Output the (x, y) coordinate of the center of the cell containing the given text.  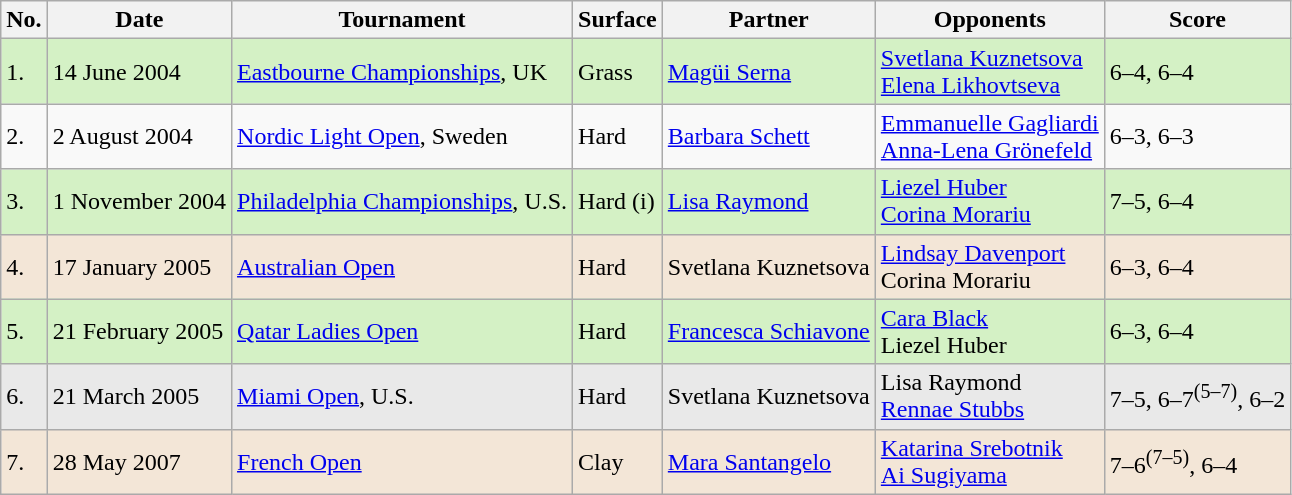
Liezel Huber Corina Morariu (990, 202)
5. (24, 332)
6–3, 6–3 (1197, 136)
Miami Open, U.S. (402, 396)
7–5, 6–7(5–7), 6–2 (1197, 396)
2 August 2004 (139, 136)
Eastbourne Championships, UK (402, 72)
Hard (i) (618, 202)
4. (24, 266)
Qatar Ladies Open (402, 332)
No. (24, 20)
Katarina Srebotnik Ai Sugiyama (990, 462)
Date (139, 20)
17 January 2005 (139, 266)
Opponents (990, 20)
1. (24, 72)
Australian Open (402, 266)
Lindsay Davenport Corina Morariu (990, 266)
Mara Santangelo (768, 462)
6. (24, 396)
Surface (618, 20)
6–4, 6–4 (1197, 72)
Nordic Light Open, Sweden (402, 136)
2. (24, 136)
21 February 2005 (139, 332)
Grass (618, 72)
Cara Black Liezel Huber (990, 332)
7–6(7–5), 6–4 (1197, 462)
Francesca Schiavone (768, 332)
Partner (768, 20)
Tournament (402, 20)
Lisa Raymond Rennae Stubbs (990, 396)
French Open (402, 462)
Lisa Raymond (768, 202)
28 May 2007 (139, 462)
Emmanuelle Gagliardi Anna-Lena Grönefeld (990, 136)
7–5, 6–4 (1197, 202)
Philadelphia Championships, U.S. (402, 202)
7. (24, 462)
Magüi Serna (768, 72)
14 June 2004 (139, 72)
Clay (618, 462)
1 November 2004 (139, 202)
Svetlana Kuznetsova Elena Likhovtseva (990, 72)
Score (1197, 20)
21 March 2005 (139, 396)
3. (24, 202)
Barbara Schett (768, 136)
